Detect which cell encompasses the target text, then output its (x, y) center coordinate. 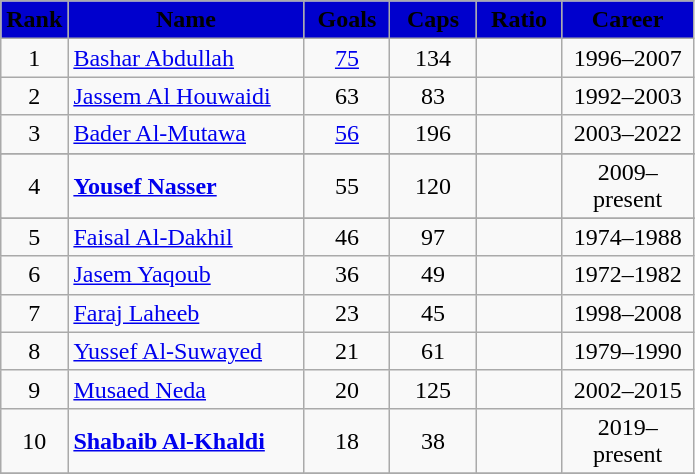
Shabaib Al-Khaldi (186, 440)
Jassem Al Houwaidi (186, 96)
1974–1988 (628, 237)
61 (433, 351)
2009–present (628, 186)
Bashar Abdullah (186, 58)
6 (34, 275)
1979–1990 (628, 351)
8 (34, 351)
46 (347, 237)
120 (433, 186)
134 (433, 58)
Yousef Nasser (186, 186)
9 (34, 389)
49 (433, 275)
Musaed Neda (186, 389)
18 (347, 440)
97 (433, 237)
Name (186, 20)
4 (34, 186)
2019–present (628, 440)
1998–2008 (628, 313)
23 (347, 313)
1996–2007 (628, 58)
Ratio (519, 20)
Faraj Laheeb (186, 313)
2003–2022 (628, 134)
125 (433, 389)
Jasem Yaqoub (186, 275)
2 (34, 96)
83 (433, 96)
Career (628, 20)
Yussef Al-Suwayed (186, 351)
Bader Al-Mutawa (186, 134)
75 (347, 58)
5 (34, 237)
2002–2015 (628, 389)
55 (347, 186)
1972–1982 (628, 275)
3 (34, 134)
Faisal Al-Dakhil (186, 237)
21 (347, 351)
45 (433, 313)
Rank (34, 20)
63 (347, 96)
20 (347, 389)
1992–2003 (628, 96)
38 (433, 440)
7 (34, 313)
Goals (347, 20)
56 (347, 134)
1 (34, 58)
Caps (433, 20)
36 (347, 275)
10 (34, 440)
196 (433, 134)
